Output the (x, y) coordinate of the center of the cell containing the given text.  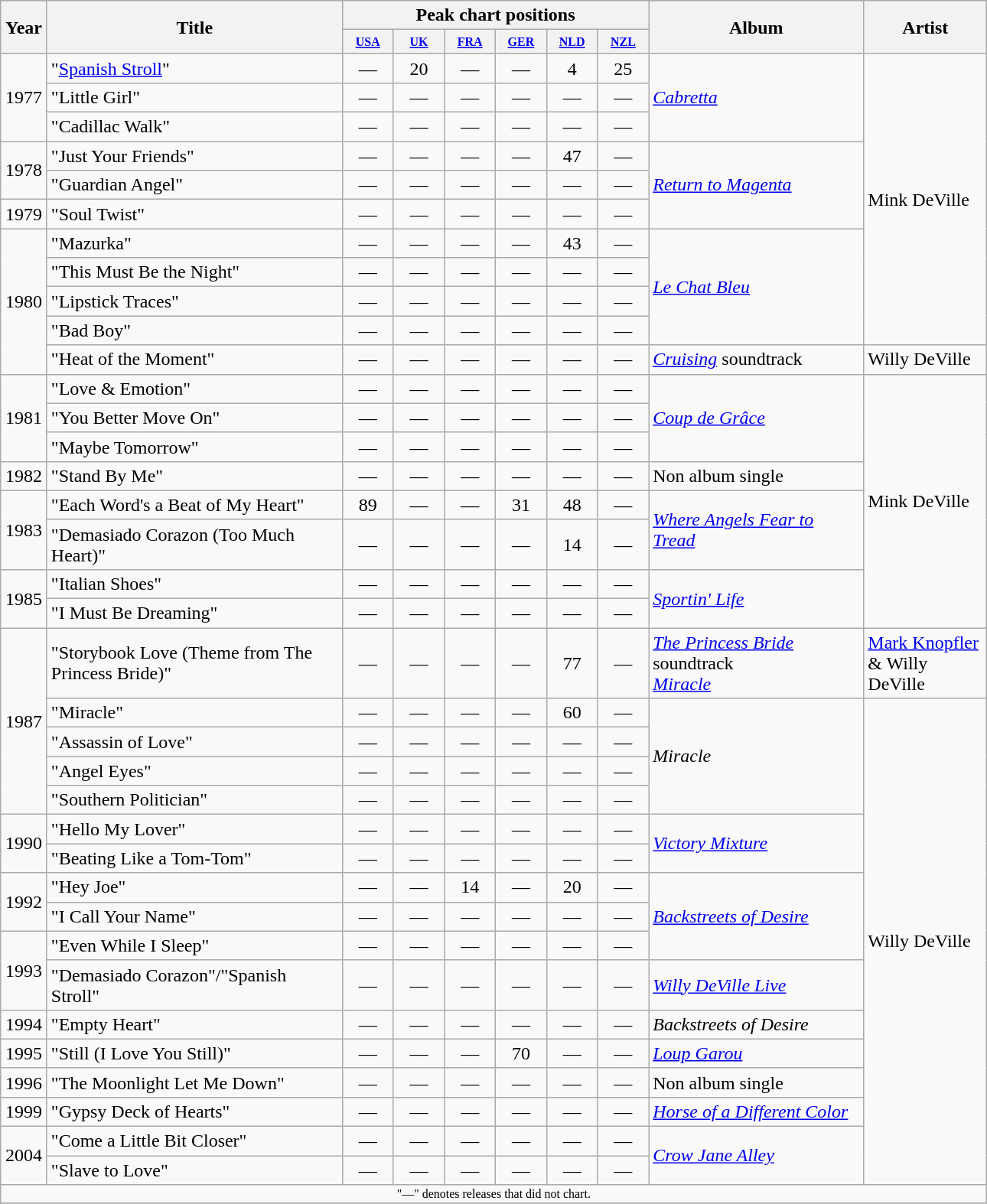
Peak chart positions (495, 15)
Cabretta (756, 97)
1999 (24, 1112)
1978 (24, 171)
Mark Knopfler & Willy DeVille (926, 663)
"Storybook Love (Theme from The Princess Bride)" (194, 663)
"Maybe Tomorrow" (194, 447)
"This Must Be the Night" (194, 272)
1979 (24, 214)
"Miracle" (194, 713)
Year (24, 28)
Horse of a Different Color (756, 1112)
Victory Mixture (756, 844)
1996 (24, 1082)
1981 (24, 418)
The Princess Bride soundtrack Miracle (756, 663)
"Each Word's a Beat of My Heart" (194, 505)
"—" denotes releases that did not chart. (494, 1194)
1990 (24, 844)
1982 (24, 476)
"Still (I Love You Still)" (194, 1053)
Willy DeVille Live (756, 985)
"Come a Little Bit Closer" (194, 1141)
"Heat of the Moment" (194, 360)
"Mazurka" (194, 243)
25 (623, 68)
Coup de Grâce (756, 418)
"Even While I Sleep" (194, 945)
48 (572, 505)
"Demasiado Corazon (Too Much Heart)" (194, 545)
31 (522, 505)
"Love & Emotion" (194, 389)
"Guardian Angel" (194, 185)
1992 (24, 902)
"Southern Politician" (194, 800)
"Soul Twist" (194, 214)
"Lipstick Traces" (194, 301)
Where Angels Fear to Tread (756, 529)
NZL (623, 42)
Le Chat Bleu (756, 287)
Cruising soundtrack (756, 360)
GER (522, 42)
"Angel Eyes" (194, 771)
USA (367, 42)
FRA (470, 42)
1995 (24, 1053)
"Bad Boy" (194, 330)
"The Moonlight Let Me Down" (194, 1082)
"Slave to Love" (194, 1170)
1987 (24, 721)
"I Must Be Dreaming" (194, 613)
1993 (24, 970)
"Beating Like a Tom-Tom" (194, 858)
Album (756, 28)
89 (367, 505)
"Stand By Me" (194, 476)
"You Better Move On" (194, 418)
"Spanish Stroll" (194, 68)
70 (522, 1053)
Crow Jane Alley (756, 1156)
"Gypsy Deck of Hearts" (194, 1112)
47 (572, 156)
"Demasiado Corazon"/"Spanish Stroll" (194, 985)
"Assassin of Love" (194, 742)
"Hey Joe" (194, 887)
"Little Girl" (194, 98)
1980 (24, 301)
"Empty Heart" (194, 1024)
UK (419, 42)
"Italian Shoes" (194, 584)
Title (194, 28)
1983 (24, 529)
43 (572, 243)
60 (572, 713)
Loup Garou (756, 1053)
1977 (24, 97)
"Hello My Lover" (194, 829)
4 (572, 68)
77 (572, 663)
Sportin' Life (756, 599)
"Just Your Friends" (194, 156)
"I Call Your Name" (194, 916)
2004 (24, 1156)
Return to Magenta (756, 185)
Artist (926, 28)
Miracle (756, 757)
1985 (24, 599)
1994 (24, 1024)
NLD (572, 42)
"Cadillac Walk" (194, 127)
